Scan for the cell matching the given text and deliver its [x, y] coordinate at center. 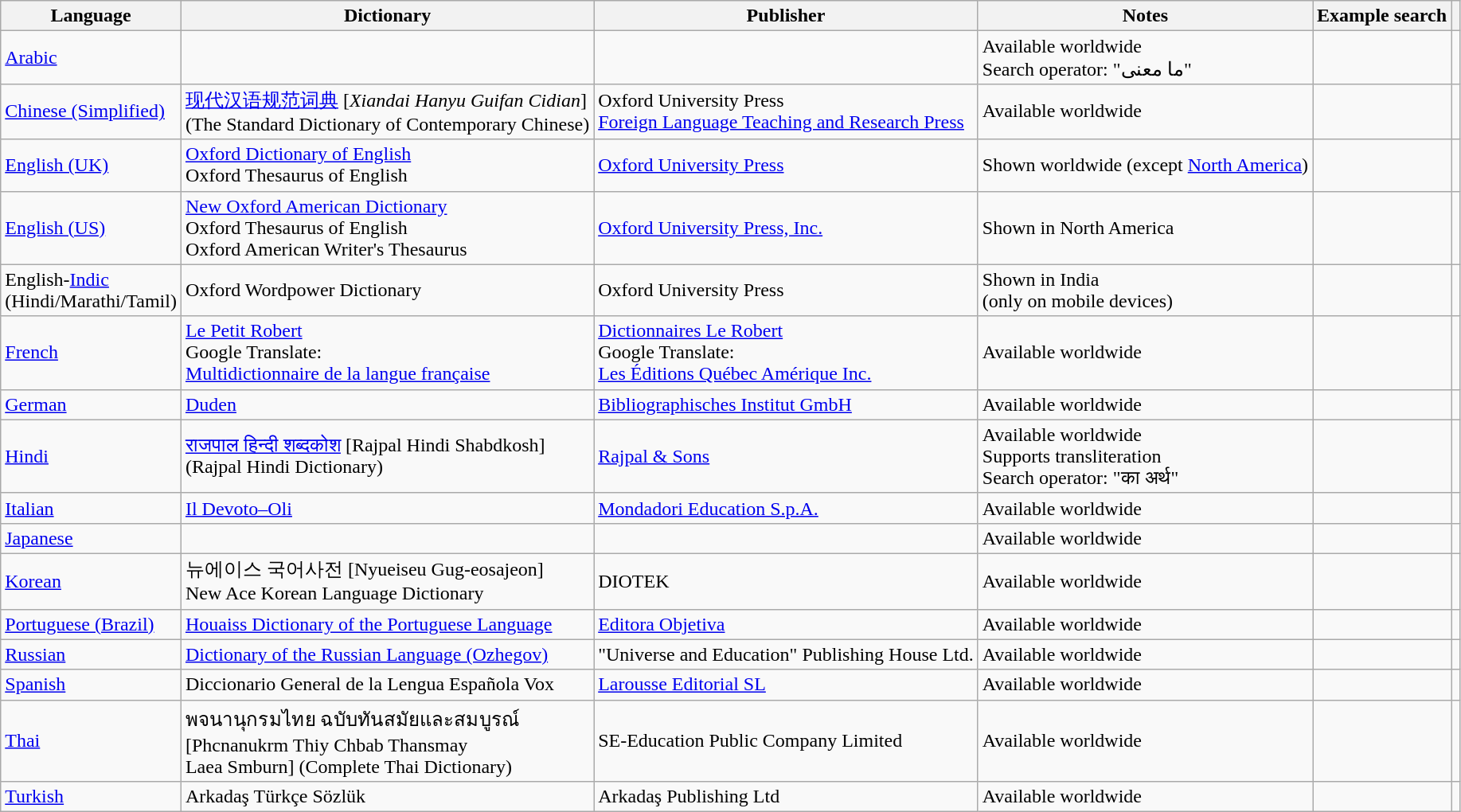
现代汉语规范词典 [Xiandai Hanyu Guifan Cidian](The Standard Dictionary of Contemporary Chinese) [387, 111]
Publisher [787, 16]
Rajpal & Sons [787, 456]
Notes [1145, 16]
Il Devoto–Oli [387, 508]
Le Petit RobertGoogle Translate:Multidictionnaire de la langue française [387, 353]
SE-Education Public Company Limited [787, 740]
뉴에이스 국어사전 [Nyueiseu Gug-eosajeon]New Ace Korean Language Dictionary [387, 581]
Language [91, 16]
Turkish [91, 797]
DIOTEK [787, 581]
"Universe and Education" Publishing House Ltd. [787, 654]
Dictionary [387, 16]
Duden [387, 404]
English (UK) [91, 166]
Houaiss Dictionary of the Portuguese Language [387, 624]
Available worldwideSupports transliterationSearch operator: "का अर्थ" [1145, 456]
French [91, 353]
Dictionary of the Russian Language (Ozhegov) [387, 654]
Oxford University Press, Inc. [787, 228]
Hindi [91, 456]
Shown in India(only on mobile devices) [1145, 290]
Editora Objetiva [787, 624]
Example search [1382, 16]
English (US) [91, 228]
Korean [91, 581]
Thai [91, 740]
Oxford Dictionary of EnglishOxford Thesaurus of English [387, 166]
Shown in North America [1145, 228]
Oxford Wordpower Dictionary [387, 290]
Portuguese (Brazil) [91, 624]
Bibliographisches Institut GmbH [787, 404]
राजपाल हिन्दी शब्दकोश [Rajpal Hindi Shabdkosh](Rajpal Hindi Dictionary) [387, 456]
Larousse Editorial SL [787, 685]
Japanese [91, 538]
English-Indic(Hindi/Marathi/Tamil) [91, 290]
Arabic [91, 57]
Diccionario General de la Lengua Española Vox [387, 685]
Dictionnaires Le RobertGoogle Translate:Les Éditions Québec Amérique Inc. [787, 353]
พจนานุกรมไทย ฉบับทันสมัยและสมบูรณ์[Phcnanukrm Thiy Chbab ThansmayLaea Smburn] (Complete Thai Dictionary) [387, 740]
Shown worldwide (except North America) [1145, 166]
Mondadori Education S.p.A. [787, 508]
Italian [91, 508]
Spanish [91, 685]
German [91, 404]
Chinese (Simplified) [91, 111]
New Oxford American DictionaryOxford Thesaurus of EnglishOxford American Writer's Thesaurus [387, 228]
Arkadaş Türkçe Sözlük [387, 797]
Oxford University PressForeign Language Teaching and Research Press [787, 111]
Arkadaş Publishing Ltd [787, 797]
Available worldwideSearch operator: "ما معنى" [1145, 57]
Russian [91, 654]
